Return [x, y] of the center of cell containing provided text 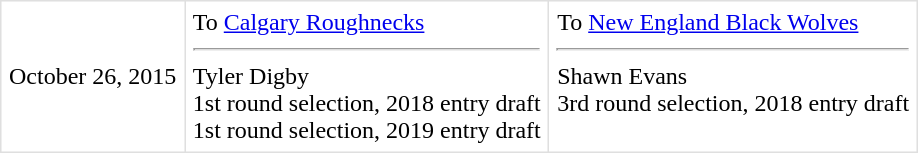
To Calgary RoughnecksTyler Digby1st round selection, 2018 entry draft1st round selection, 2019 entry draft [367, 77]
To New England Black WolvesShawn Evans3rd round selection, 2018 entry draft [733, 77]
October 26, 2015 [93, 77]
